For the text-containing cell, return its midpoint in (x, y) coordinate format. 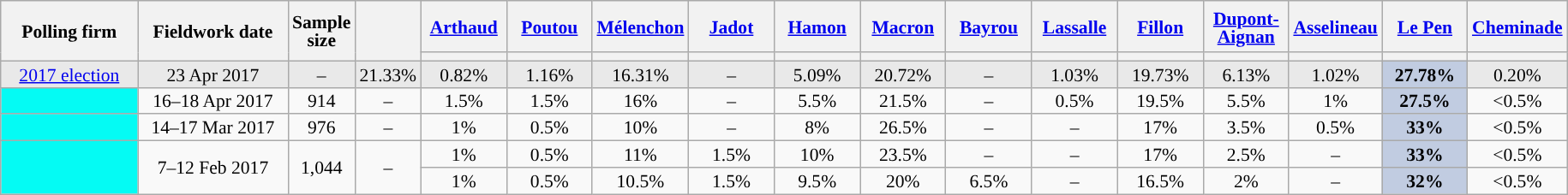
23 Apr 2017 (212, 74)
1.02% (1335, 74)
Fieldwork date (212, 31)
32% (1425, 181)
914 (321, 101)
Asselineau (1335, 27)
27.78% (1425, 74)
Macron (903, 27)
Mélenchon (640, 27)
2.5% (1246, 154)
Le Pen (1425, 27)
Hamon (817, 27)
1,044 (321, 168)
976 (321, 128)
21.5% (903, 101)
26.5% (903, 128)
Jadot (731, 27)
11% (640, 154)
0.82% (464, 74)
21.33% (387, 74)
19.73% (1160, 74)
0.20% (1517, 74)
2% (1246, 181)
8% (817, 128)
2017 election (69, 74)
19.5% (1160, 101)
16.5% (1160, 181)
Fillon (1160, 27)
20.72% (903, 74)
5.09% (817, 74)
6.13% (1246, 74)
16.31% (640, 74)
Poutou (549, 27)
Lassalle (1074, 27)
Dupont-Aignan (1246, 27)
10.5% (640, 181)
6.5% (989, 181)
9.5% (817, 181)
Arthaud (464, 27)
14–17 Mar 2017 (212, 128)
Samplesize (321, 31)
3.5% (1246, 128)
Polling firm (69, 31)
16% (640, 101)
23.5% (903, 154)
27.5% (1425, 101)
Cheminade (1517, 27)
20% (903, 181)
1.16% (549, 74)
1.03% (1074, 74)
16–18 Apr 2017 (212, 101)
7–12 Feb 2017 (212, 168)
Bayrou (989, 27)
